Search for the cell housing the specified text and yield its (X, Y) center coordinate. 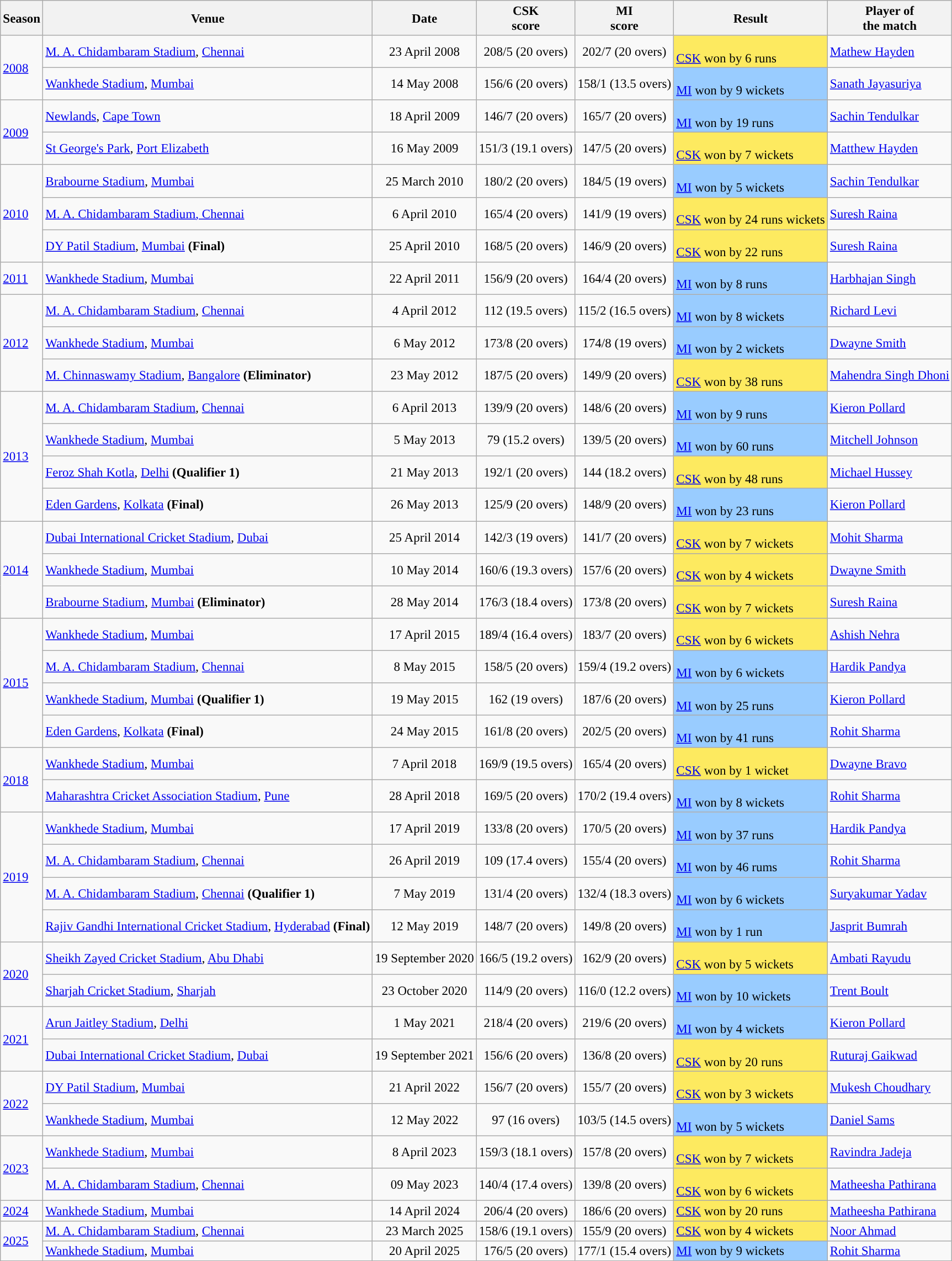
Ruturaj Gaikwad (890, 1056)
140/4 (17.4 overs) (525, 1185)
139/5 (20 overs) (625, 439)
147/5 (20 overs) (625, 149)
Mitchell Johnson (890, 439)
19 May 2015 (424, 699)
192/1 (20 overs) (525, 473)
202/7 (20 overs) (625, 52)
2014 (22, 569)
Brabourne Stadium, Mumbai (208, 181)
2020 (22, 974)
Date (424, 18)
2008 (22, 67)
2024 (22, 1211)
17 April 2015 (424, 634)
Sanath Jayasuriya (890, 84)
148/7 (20 overs) (525, 925)
Rajiv Gandhi International Cricket Stadium, Hyderabad (Final) (208, 925)
23 March 2025 (424, 1231)
4 April 2012 (424, 310)
155/4 (20 overs) (625, 861)
18 April 2009 (424, 116)
12 May 2019 (424, 925)
25 April 2010 (424, 246)
157/8 (20 overs) (625, 1152)
Dwayne Bravo (890, 764)
Harbhajan Singh (890, 278)
26 May 2013 (424, 505)
23 April 2008 (424, 52)
2013 (22, 456)
79 (15.2 overs) (525, 439)
148/6 (20 overs) (625, 407)
146/9 (20 overs) (625, 246)
168/5 (20 overs) (525, 246)
Ashish Nehra (890, 634)
CSKscore (525, 18)
Player ofthe match (890, 18)
155/7 (20 overs) (625, 1088)
218/4 (20 overs) (525, 1022)
219/6 (20 overs) (625, 1022)
174/8 (19 overs) (625, 342)
23 May 2012 (424, 375)
M. Chinnaswamy Stadium, Bangalore (Eliminator) (208, 375)
142/3 (19 overs) (525, 537)
8 April 2023 (424, 1152)
158/5 (20 overs) (525, 667)
MI won by 23 runs (751, 505)
158/6 (19.1 overs) (525, 1231)
25 April 2014 (424, 537)
156/7 (20 overs) (525, 1088)
160/6 (19.3 overs) (525, 570)
165/7 (20 overs) (625, 116)
M. A. Chidambaram Stadium, Chennai (Qualifier 1) (208, 893)
177/1 (15.4 overs) (625, 1251)
Venue (208, 18)
136/8 (20 overs) (625, 1056)
141/7 (20 overs) (625, 537)
176/5 (20 overs) (525, 1251)
CSK won by 48 runs (751, 473)
MI won by 25 runs (751, 699)
MI won by 8 runs (751, 278)
23 October 2020 (424, 990)
149/9 (20 overs) (625, 375)
Season (22, 18)
125/9 (20 overs) (525, 505)
151/3 (19.1 overs) (525, 149)
26 April 2019 (424, 861)
202/5 (20 overs) (625, 731)
Matthew Hayden (890, 149)
Arun Jaitley Stadium, Delhi (208, 1022)
2011 (22, 278)
28 April 2018 (424, 796)
158/1 (13.5 overs) (625, 84)
DY Patil Stadium, Mumbai (Final) (208, 246)
166/5 (19.2 overs) (525, 958)
Result (751, 18)
25 March 2010 (424, 181)
28 May 2014 (424, 602)
149/8 (20 overs) (625, 925)
159/3 (18.1 overs) (525, 1152)
155/9 (20 overs) (625, 1231)
2022 (22, 1103)
187/6 (20 overs) (625, 699)
2009 (22, 133)
144 (18.2 overs) (625, 473)
Richard Levi (890, 310)
Noor Ahmad (890, 1231)
MI won by 19 runs (751, 116)
180/2 (20 overs) (525, 181)
Jasprit Bumrah (890, 925)
Trent Boult (890, 990)
156/9 (20 overs) (525, 278)
21 May 2013 (424, 473)
Mohit Sharma (890, 537)
Ambati Rayudu (890, 958)
141/9 (19 overs) (625, 213)
170/2 (19.4 overs) (625, 796)
Sharjah Cricket Stadium, Sharjah (208, 990)
159/4 (19.2 overs) (625, 667)
CSK won by 38 runs (751, 375)
CSK won by 5 wickets (751, 958)
CSK won by 24 runs wickets (751, 213)
CSK won by 1 wicket (751, 764)
14 May 2008 (424, 84)
169/5 (20 overs) (525, 796)
16 May 2009 (424, 149)
133/8 (20 overs) (525, 828)
2021 (22, 1039)
Mukesh Choudhary (890, 1088)
6 April 2010 (424, 213)
Suryakumar Yadav (890, 893)
MI won by 37 runs (751, 828)
19 September 2020 (424, 958)
146/7 (20 overs) (525, 116)
DY Patil Stadium, Mumbai (208, 1088)
Michael Hussey (890, 473)
6 April 2013 (424, 407)
2023 (22, 1168)
132/4 (18.3 overs) (625, 893)
MI won by 2 wickets (751, 342)
CSK won by 3 wickets (751, 1088)
7 May 2019 (424, 893)
164/4 (20 overs) (625, 278)
186/6 (20 overs) (625, 1211)
2018 (22, 780)
170/5 (20 overs) (625, 828)
CSK won by 6 runs (751, 52)
2010 (22, 213)
139/8 (20 overs) (625, 1185)
116/0 (12.2 overs) (625, 990)
162 (19 overs) (525, 699)
22 April 2011 (424, 278)
MI won by 46 rums (751, 861)
208/5 (20 overs) (525, 52)
MI won by 4 wickets (751, 1022)
24 May 2015 (424, 731)
97 (16 overs) (525, 1120)
Mahendra Singh Dhoni (890, 375)
Feroz Shah Kotla, Delhi (Qualifier 1) (208, 473)
12 May 2022 (424, 1120)
161/8 (20 overs) (525, 731)
CSK won by 22 runs (751, 246)
184/5 (19 overs) (625, 181)
103/5 (14.5 overs) (625, 1120)
1 May 2021 (424, 1022)
148/9 (20 overs) (625, 505)
Sheikh Zayed Cricket Stadium, Abu Dhabi (208, 958)
6 May 2012 (424, 342)
109 (17.4 overs) (525, 861)
2012 (22, 343)
Wankhede Stadium, Mumbai (Qualifier 1) (208, 699)
5 May 2013 (424, 439)
Ravindra Jadeja (890, 1152)
MI won by 41 runs (751, 731)
MIscore (625, 18)
Newlands, Cape Town (208, 116)
112 (19.5 overs) (525, 310)
206/4 (20 overs) (525, 1211)
176/3 (18.4 overs) (525, 602)
187/5 (20 overs) (525, 375)
MI won by 10 wickets (751, 990)
2019 (22, 877)
Brabourne Stadium, Mumbai (Eliminator) (208, 602)
7 April 2018 (424, 764)
139/9 (20 overs) (525, 407)
183/7 (20 overs) (625, 634)
189/4 (16.4 overs) (525, 634)
114/9 (20 overs) (525, 990)
MI won by 9 runs (751, 407)
14 April 2024 (424, 1211)
19 September 2021 (424, 1056)
St George's Park, Port Elizabeth (208, 149)
Daniel Sams (890, 1120)
17 April 2019 (424, 828)
Mathew Hayden (890, 52)
131/4 (20 overs) (525, 893)
20 April 2025 (424, 1251)
162/9 (20 overs) (625, 958)
115/2 (16.5 overs) (625, 310)
MI won by 60 runs (751, 439)
8 May 2015 (424, 667)
169/9 (19.5 overs) (525, 764)
157/6 (20 overs) (625, 570)
09 May 2023 (424, 1185)
Maharashtra Cricket Association Stadium, Pune (208, 796)
2025 (22, 1241)
MI won by 1 run (751, 925)
2015 (22, 682)
10 May 2014 (424, 570)
21 April 2022 (424, 1088)
